Locate the cell with the specified text and output its (X, Y) center coordinate. 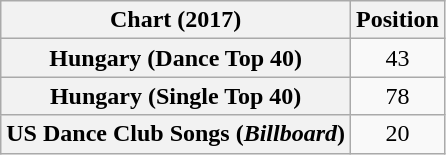
43 (398, 58)
Position (398, 20)
Hungary (Dance Top 40) (176, 58)
20 (398, 134)
78 (398, 96)
Chart (2017) (176, 20)
Hungary (Single Top 40) (176, 96)
US Dance Club Songs (Billboard) (176, 134)
